Pinpoint the cell where the given text exists, returning its (x, y) midpoint coordinate. 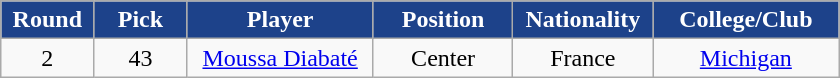
Player (280, 20)
Moussa Diabaté (280, 58)
Pick (140, 20)
Center (443, 58)
Position (443, 20)
College/Club (746, 20)
43 (140, 58)
2 (48, 58)
Michigan (746, 58)
Nationality (583, 20)
Round (48, 20)
France (583, 58)
